Find where the given text appears and provide that cell's center as (X, Y) coordinate. 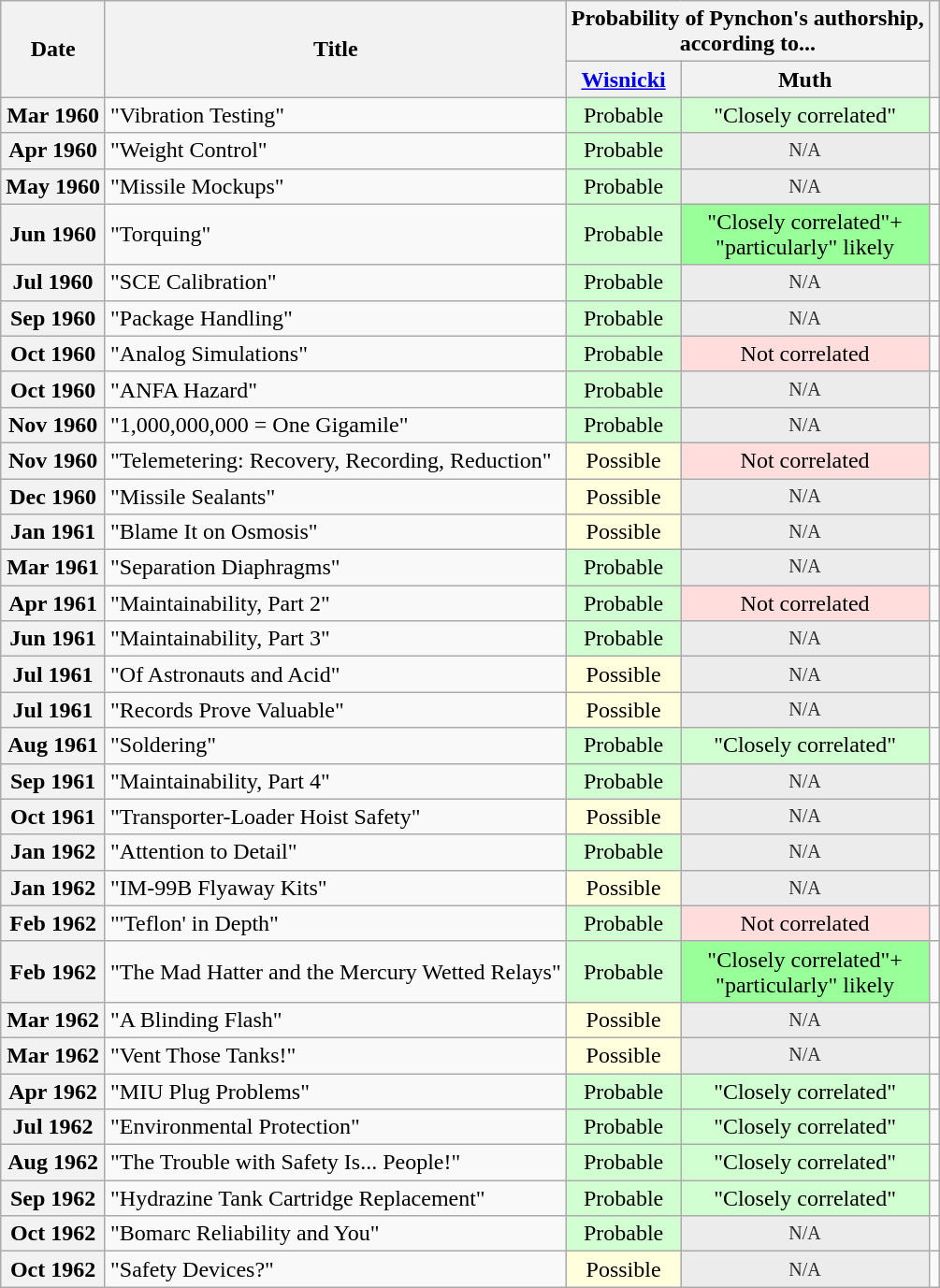
Mar 1960 (53, 115)
"Analog Simulations" (335, 354)
"Torquing" (335, 234)
"Of Astronauts and Acid" (335, 674)
Probability of Pynchon's authorship,according to... (747, 32)
Sep 1961 (53, 781)
"SCE Calibration" (335, 282)
"Records Prove Valuable" (335, 710)
"Maintainability, Part 4" (335, 781)
Sep 1962 (53, 1198)
Sep 1960 (53, 318)
"Separation Diaphragms" (335, 568)
Jul 1960 (53, 282)
"Hydrazine Tank Cartridge Replacement" (335, 1198)
"Missile Sealants" (335, 497)
Apr 1960 (53, 151)
"Vibration Testing" (335, 115)
Apr 1962 (53, 1092)
May 1960 (53, 186)
"Blame It on Osmosis" (335, 532)
"MIU Plug Problems" (335, 1092)
Title (335, 49)
"Vent Those Tanks!" (335, 1055)
Aug 1962 (53, 1163)
Wisnicki (623, 80)
"Safety Devices?" (335, 1269)
"The Mad Hatter and the Mercury Wetted Relays" (335, 971)
"Environmental Protection" (335, 1127)
"Missile Mockups" (335, 186)
Muth (804, 80)
Mar 1961 (53, 568)
Date (53, 49)
Apr 1961 (53, 603)
Dec 1960 (53, 497)
Oct 1961 (53, 817)
"Maintainability, Part 2" (335, 603)
"The Trouble with Safety Is... People!" (335, 1163)
"Package Handling" (335, 318)
"Maintainability, Part 3" (335, 639)
"ANFA Hazard" (335, 389)
"Weight Control" (335, 151)
Jul 1962 (53, 1127)
"Telemetering: Recovery, Recording, Reduction" (335, 460)
"A Blinding Flash" (335, 1020)
"Attention to Detail" (335, 852)
"1,000,000,000 = One Gigamile" (335, 425)
Aug 1961 (53, 745)
"'Teflon' in Depth" (335, 923)
"Transporter-Loader Hoist Safety" (335, 817)
"Bomarc Reliability and You" (335, 1234)
Jun 1961 (53, 639)
"IM-99B Flyaway Kits" (335, 888)
Jan 1961 (53, 532)
Jun 1960 (53, 234)
"Soldering" (335, 745)
